Return (X, Y) of the center of cell containing provided text 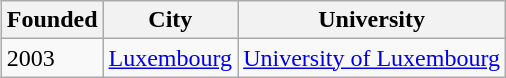
City (170, 20)
University of Luxembourg (372, 58)
Founded (52, 20)
University (372, 20)
2003 (52, 58)
Luxembourg (170, 58)
